Determine the [X, Y] coordinate at the center of the cell enclosing the given text.  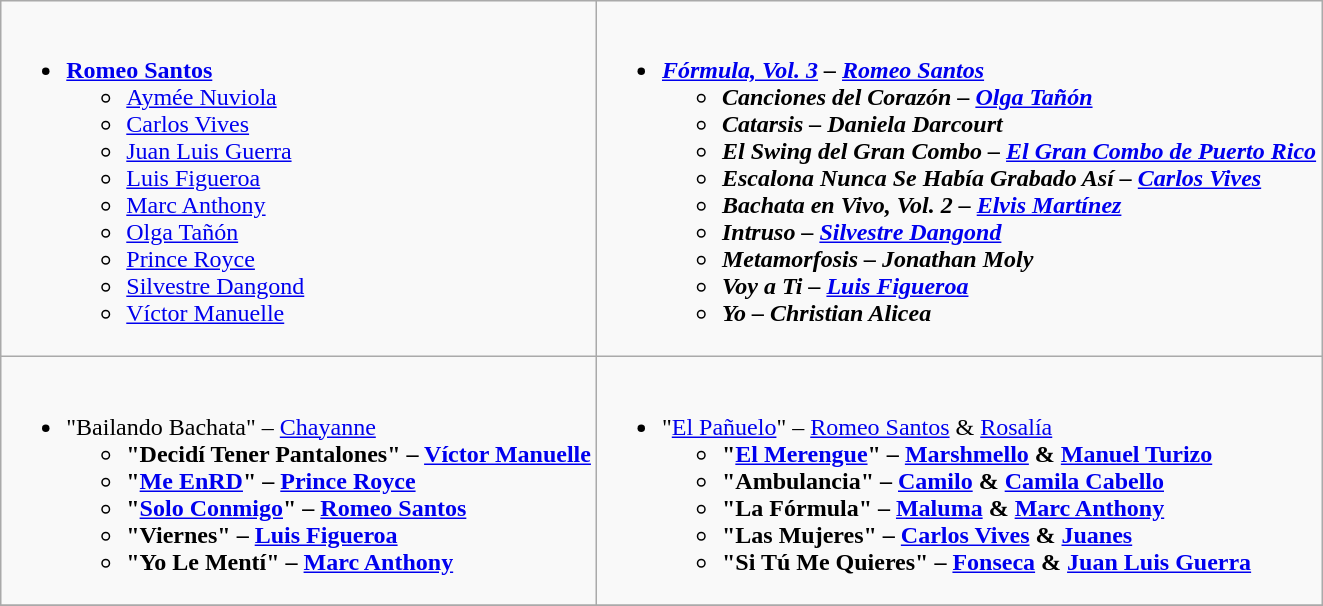
Romeo SantosAymée NuviolaCarlos VivesJuan Luis GuerraLuis FigueroaMarc AnthonyOlga TañónPrince RoyceSilvestre DangondVíctor Manuelle [299, 179]
